Detect which cell encompasses the target text, then output its [x, y] center coordinate. 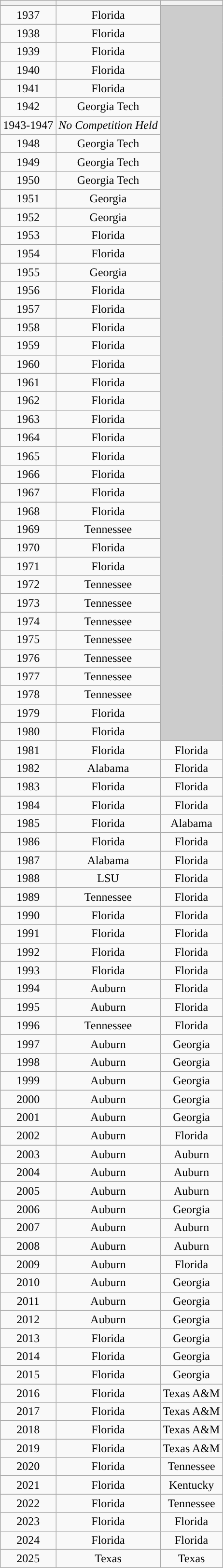
1982 [28, 768]
2025 [28, 1558]
2020 [28, 1467]
2000 [28, 1099]
1941 [28, 88]
1970 [28, 548]
2013 [28, 1338]
2019 [28, 1448]
1993 [28, 970]
1976 [28, 658]
1999 [28, 1080]
1964 [28, 437]
1962 [28, 401]
2024 [28, 1540]
2021 [28, 1485]
2018 [28, 1430]
1950 [28, 180]
1963 [28, 419]
1966 [28, 474]
1968 [28, 511]
1956 [28, 291]
1972 [28, 585]
1980 [28, 731]
1981 [28, 750]
2014 [28, 1356]
1955 [28, 272]
1984 [28, 805]
1996 [28, 1025]
1991 [28, 934]
1989 [28, 897]
1978 [28, 695]
1951 [28, 198]
1986 [28, 842]
1940 [28, 70]
2002 [28, 1136]
2012 [28, 1319]
1987 [28, 860]
1969 [28, 530]
1988 [28, 879]
2022 [28, 1503]
1939 [28, 52]
1971 [28, 566]
2023 [28, 1522]
2007 [28, 1228]
1967 [28, 492]
1974 [28, 621]
1995 [28, 1007]
2011 [28, 1301]
1958 [28, 327]
1942 [28, 107]
1961 [28, 382]
1992 [28, 952]
2005 [28, 1191]
1998 [28, 1062]
2009 [28, 1264]
2003 [28, 1154]
1990 [28, 915]
1959 [28, 346]
1965 [28, 456]
2015 [28, 1374]
1960 [28, 364]
2001 [28, 1118]
1979 [28, 713]
1938 [28, 33]
1937 [28, 15]
1994 [28, 989]
1957 [28, 309]
1985 [28, 824]
1983 [28, 786]
2008 [28, 1246]
1949 [28, 162]
No Competition Held [108, 125]
2017 [28, 1412]
1954 [28, 254]
1952 [28, 217]
2006 [28, 1209]
1975 [28, 640]
1953 [28, 236]
Kentucky [191, 1485]
1997 [28, 1044]
1948 [28, 143]
LSU [108, 879]
2010 [28, 1283]
1973 [28, 603]
1943-1947 [28, 125]
2016 [28, 1393]
1977 [28, 676]
2004 [28, 1173]
